For the text-containing cell, return its midpoint in (X, Y) coordinate format. 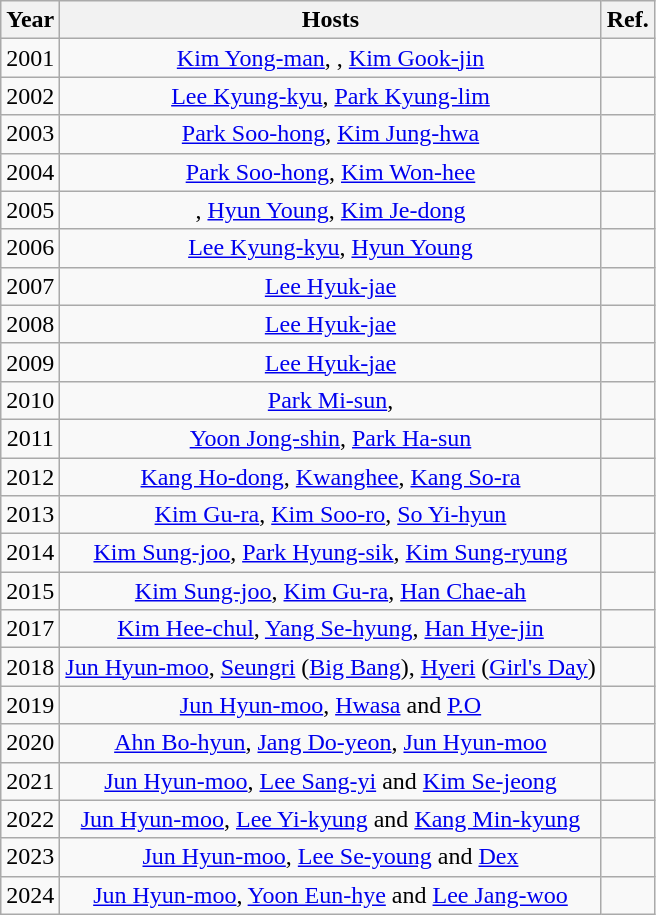
2013 (30, 515)
Kang Ho-dong, Kwanghee, Kang So-ra (330, 477)
2004 (30, 172)
Park Soo-hong, Kim Won-hee (330, 172)
Year (30, 20)
2006 (30, 248)
2011 (30, 438)
2022 (30, 819)
2014 (30, 553)
2021 (30, 781)
Jun Hyun-moo, Seungri (Big Bang), Hyeri (Girl's Day) (330, 667)
2001 (30, 58)
Kim Sung-joo, Park Hyung-sik, Kim Sung-ryung (330, 553)
, Hyun Young, Kim Je-dong (330, 210)
Lee Kyung-kyu, Hyun Young (330, 248)
2019 (30, 705)
Kim Hee-chul, Yang Se-hyung, Han Hye-jin (330, 629)
Kim Sung-joo, Kim Gu-ra, Han Chae-ah (330, 591)
2010 (30, 400)
Jun Hyun-moo, Yoon Eun-hye and Lee Jang-woo (330, 895)
Hosts (330, 20)
Ref. (628, 20)
Yoon Jong-shin, Park Ha-sun (330, 438)
2024 (30, 895)
2003 (30, 134)
2023 (30, 857)
2005 (30, 210)
2012 (30, 477)
2002 (30, 96)
Ahn Bo-hyun, Jang Do-yeon, Jun Hyun-moo (330, 743)
2018 (30, 667)
Jun Hyun-moo, Lee Se-young and Dex (330, 857)
2017 (30, 629)
Kim Yong-man, , Kim Gook-jin (330, 58)
Park Soo-hong, Kim Jung-hwa (330, 134)
Lee Kyung-kyu, Park Kyung-lim (330, 96)
Jun Hyun-moo, Lee Yi-kyung and Kang Min-kyung (330, 819)
Kim Gu-ra, Kim Soo-ro, So Yi-hyun (330, 515)
2020 (30, 743)
2007 (30, 286)
Jun Hyun-moo, Lee Sang-yi and Kim Se-jeong (330, 781)
2015 (30, 591)
2008 (30, 324)
Park Mi-sun, (330, 400)
Jun Hyun-moo, Hwasa and P.O (330, 705)
2009 (30, 362)
